Capture the cell that displays the provided text and extract its (x, y) central coordinate. 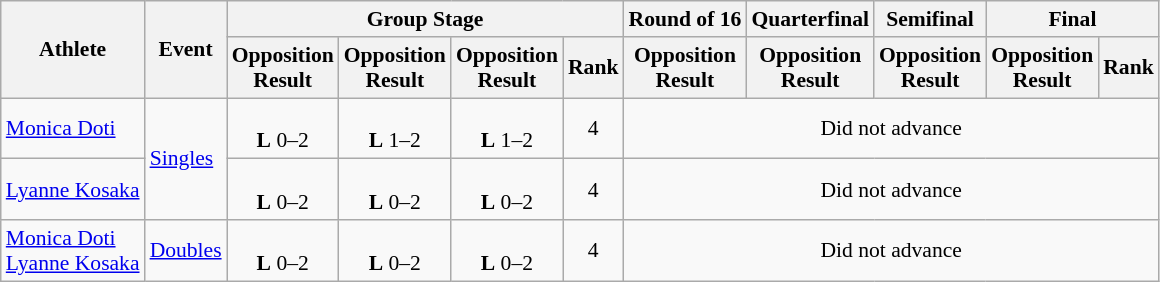
Athlete (73, 50)
Monica Doti (73, 128)
Quarterfinal (810, 19)
Semifinal (930, 19)
Event (186, 50)
Round of 16 (684, 19)
Singles (186, 159)
Group Stage (426, 19)
Doubles (186, 250)
Final (1072, 19)
Monica DotiLyanne Kosaka (73, 250)
Lyanne Kosaka (73, 190)
